Detect which cell encompasses the target text, then output its (x, y) center coordinate. 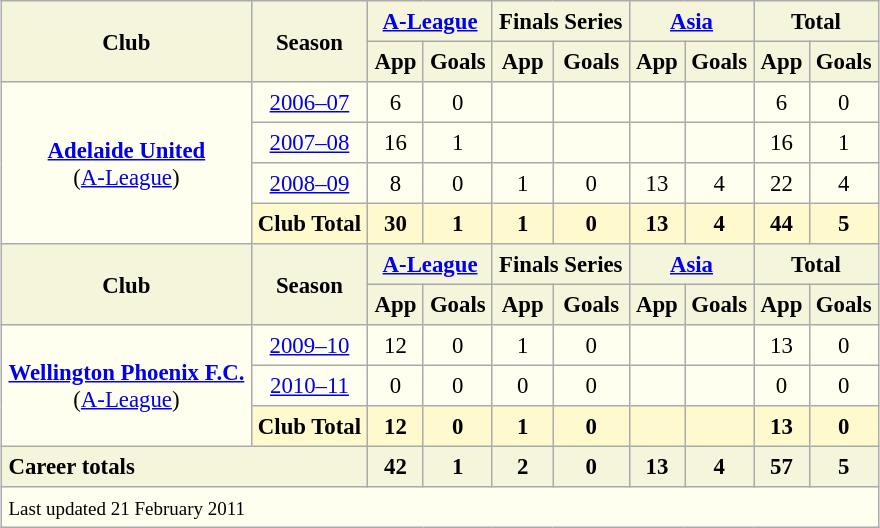
2009–10 (310, 345)
42 (396, 466)
30 (396, 223)
44 (782, 223)
57 (782, 466)
2 (522, 466)
2008–09 (310, 183)
Last updated 21 February 2011 (440, 507)
Career totals (185, 466)
Adelaide United(A-League) (126, 163)
Wellington Phoenix F.C.(A-League) (126, 386)
22 (782, 183)
2010–11 (310, 385)
8 (396, 183)
2006–07 (310, 102)
2007–08 (310, 142)
